Return the (X, Y) coordinate for the center point of the cell that contains the specified text.  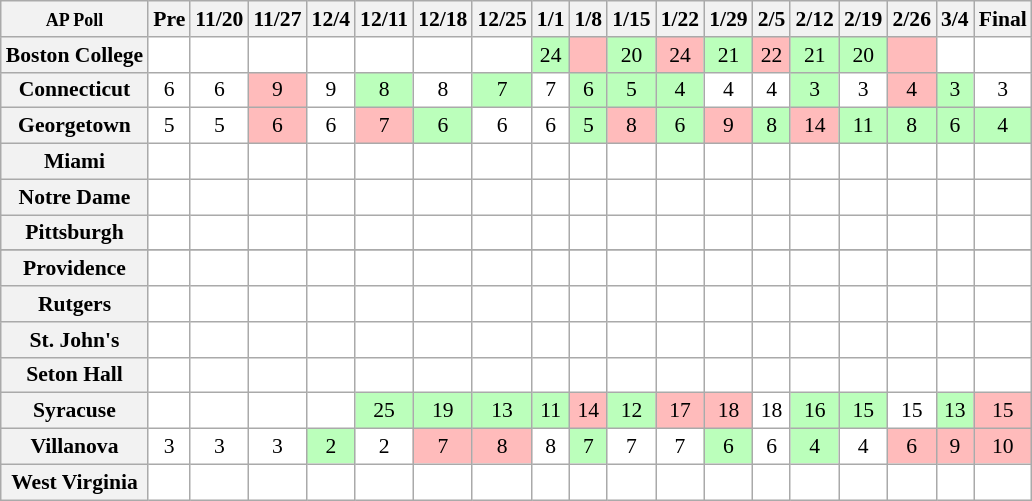
St. John's (74, 340)
22 (772, 55)
12/4 (332, 19)
12 (632, 411)
10 (1003, 447)
1/1 (551, 19)
3/4 (955, 19)
1/29 (728, 19)
Pittsburgh (74, 233)
1/22 (680, 19)
Villanova (74, 447)
17 (680, 411)
1/8 (588, 19)
2/26 (912, 19)
Final (1003, 19)
Rutgers (74, 304)
Syracuse (74, 411)
11/20 (219, 19)
AP Poll (74, 19)
11/27 (277, 19)
25 (384, 411)
Connecticut (74, 90)
Notre Dame (74, 197)
12/18 (442, 19)
12/25 (502, 19)
Pre (169, 19)
16 (814, 411)
Boston College (74, 55)
1/15 (632, 19)
2/12 (814, 19)
19 (442, 411)
12/11 (384, 19)
2/5 (772, 19)
West Virginia (74, 482)
Providence (74, 269)
Seton Hall (74, 375)
Miami (74, 162)
Georgetown (74, 126)
2/19 (864, 19)
